Identify which cell holds the provided text, then report its [X, Y] central coordinate. 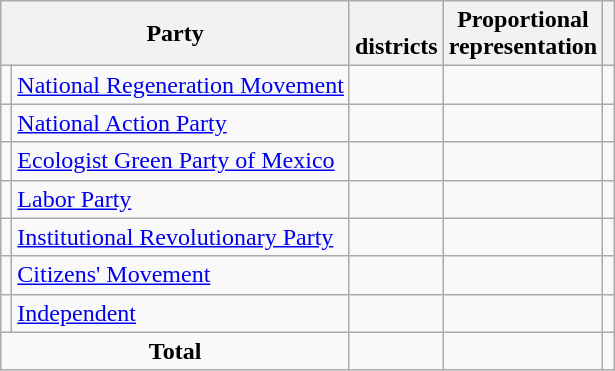
Ecologist Green Party of Mexico [181, 161]
Proportionalrepresentation [522, 34]
National Action Party [181, 123]
Citizens' Movement [181, 275]
Institutional Revolutionary Party [181, 237]
Labor Party [181, 199]
National Regeneration Movement [181, 85]
districts [396, 34]
Independent [181, 313]
Party [176, 34]
Total [176, 351]
